Return (X, Y) of the center of cell containing provided text 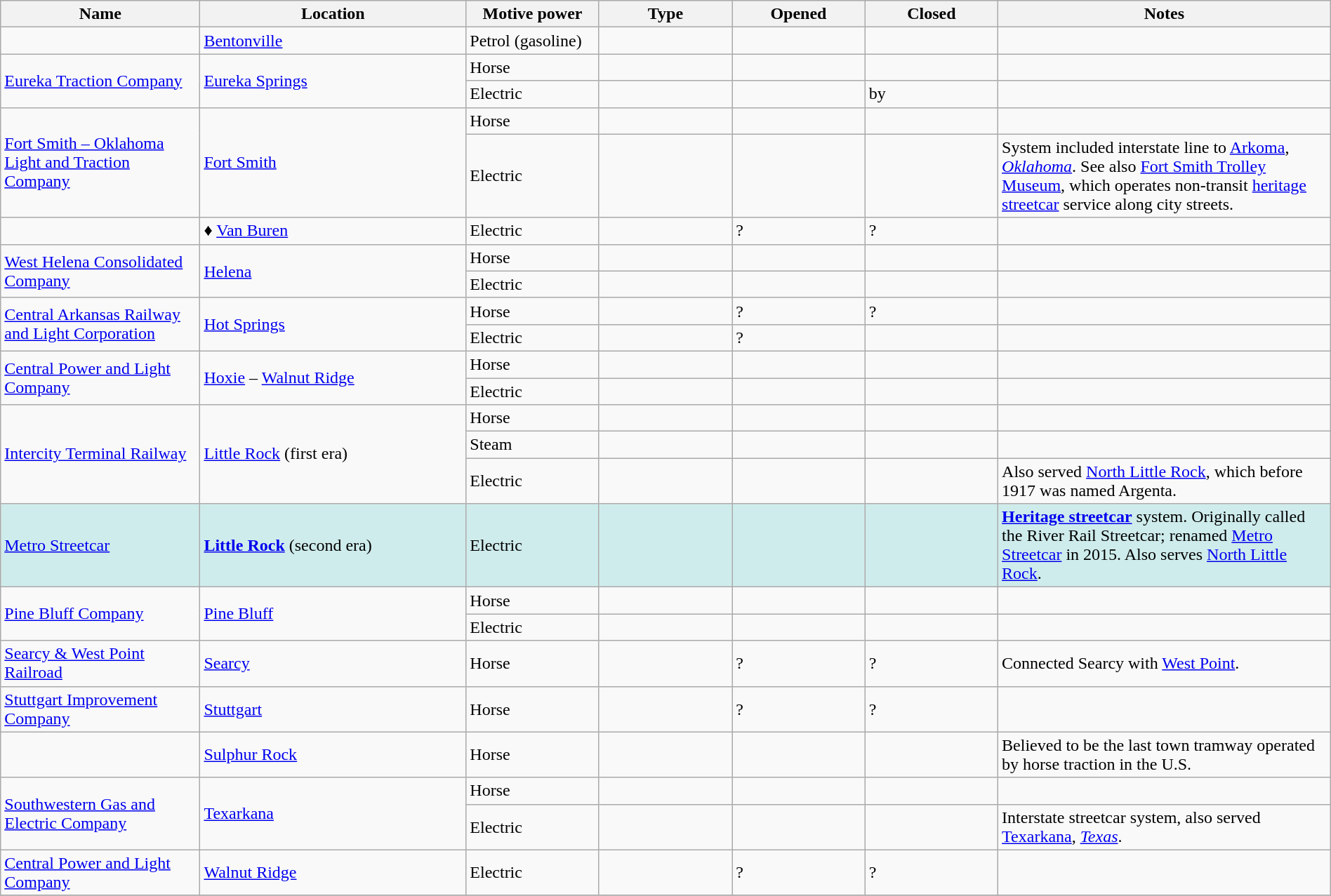
Walnut Ridge (333, 873)
Also served North Little Rock, which before 1917 was named Argenta. (1165, 481)
Eureka Traction Company (100, 81)
Motive power (532, 14)
Southwestern Gas and Electric Company (100, 814)
Name (100, 14)
Fort Smith – Oklahoma Light and Traction Company (100, 163)
Fort Smith (333, 163)
Hot Springs (333, 324)
Type (665, 14)
Intercity Terminal Railway (100, 455)
Pine Bluff (333, 614)
Notes (1165, 14)
Helena (333, 271)
Petrol (gasoline) (532, 41)
Heritage streetcar system. Originally called the River Rail Streetcar; renamed Metro Streetcar in 2015. Also serves North Little Rock. (1165, 546)
Searcy (333, 664)
Eureka Springs (333, 81)
Little Rock (second era) (333, 546)
Searcy & West Point Railroad (100, 664)
West Helena Consolidated Company (100, 271)
Steam (532, 445)
Metro Streetcar (100, 546)
Texarkana (333, 814)
Sulphur Rock (333, 755)
Connected Searcy with West Point. (1165, 664)
Interstate streetcar system, also served Texarkana, Texas. (1165, 827)
Stuttgart (333, 709)
Closed (931, 14)
Opened (799, 14)
Bentonville (333, 41)
Hoxie – Walnut Ridge (333, 377)
Stuttgart Improvement Company (100, 709)
Believed to be the last town tramway operated by horse traction in the U.S. (1165, 755)
♦ Van Buren (333, 231)
Central Arkansas Railway and Light Corporation (100, 324)
by (931, 94)
Little Rock (first era) (333, 455)
Location (333, 14)
Pine Bluff Company (100, 614)
